For the text-containing cell, return its midpoint in [X, Y] coordinate format. 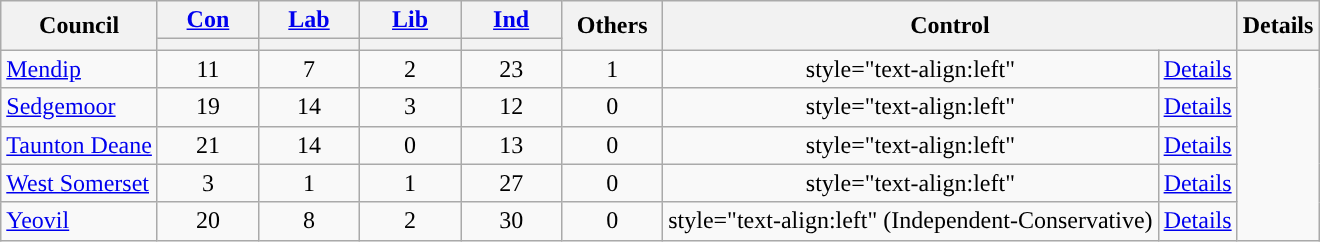
19 [208, 107]
West Somerset [80, 183]
style="text-align:left" (Independent-Conservative) [910, 221]
30 [512, 221]
23 [512, 69]
Yeovil [80, 221]
11 [208, 69]
12 [512, 107]
Others [612, 26]
Ind [512, 20]
7 [308, 69]
21 [208, 145]
13 [512, 145]
Taunton Deane [80, 145]
Mendip [80, 69]
Control [950, 26]
Council [80, 26]
Lab [308, 20]
Sedgemoor [80, 107]
Lib [410, 20]
27 [512, 183]
Con [208, 20]
20 [208, 221]
8 [308, 221]
